Find where the given text appears and provide that cell's center as (X, Y) coordinate. 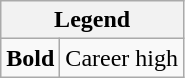
Career high (122, 58)
Legend (92, 20)
Bold (30, 58)
